Capture the cell that displays the provided text and extract its (X, Y) central coordinate. 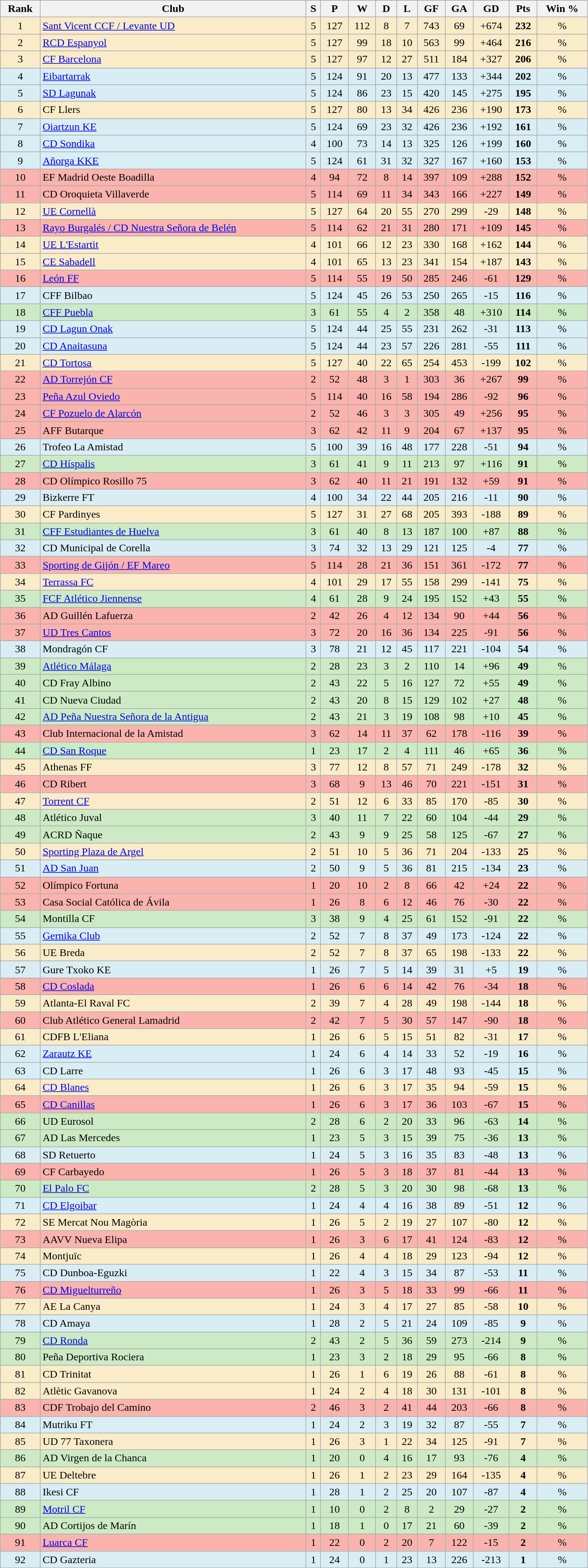
CF Pozuelo de Alarcón (174, 413)
+199 (491, 143)
+192 (491, 127)
-68 (491, 1189)
254 (431, 363)
123 (460, 1256)
305 (431, 413)
148 (523, 211)
Pts (523, 9)
206 (523, 59)
397 (431, 177)
262 (460, 329)
273 (460, 1340)
92 (20, 1559)
108 (431, 716)
CD Amaya (174, 1324)
-45 (491, 1071)
Luarca CF (174, 1542)
UE Breda (174, 952)
CF Barcelona (174, 59)
CD Lagun Onak (174, 329)
UD 77 Taxonera (174, 1441)
-90 (491, 1020)
-76 (491, 1458)
UE Cornellà (174, 211)
-92 (491, 396)
+55 (491, 683)
Eibartarrak (174, 76)
Ikesi CF (174, 1492)
203 (460, 1408)
-4 (491, 548)
CFF Estudiantes de Huelva (174, 531)
AD Virgen de la Chanca (174, 1458)
-101 (491, 1391)
225 (460, 632)
+160 (491, 160)
-48 (491, 1155)
126 (460, 143)
-178 (491, 767)
285 (431, 279)
CD Blanes (174, 1088)
393 (460, 515)
Casa Social Católica de Ávila (174, 902)
CD Dunboa-Eguzki (174, 1273)
+310 (491, 312)
-124 (491, 936)
477 (431, 76)
+43 (491, 599)
-19 (491, 1054)
147 (460, 1020)
-80 (491, 1222)
+187 (491, 262)
178 (460, 733)
EF Madrid Oeste Boadilla (174, 177)
167 (460, 160)
327 (431, 160)
CD Sondika (174, 143)
CD Gazteria (174, 1559)
L (407, 9)
CD Híspalis (174, 464)
Montilla CF (174, 919)
104 (460, 818)
-94 (491, 1256)
CDF Trobajo del Camino (174, 1408)
+65 (491, 751)
+190 (491, 110)
CD Trinitat (174, 1374)
170 (460, 801)
+275 (491, 93)
-87 (491, 1492)
AE La Canya (174, 1307)
Club Atlético General Lamadrid (174, 1020)
AD Torrejón CF (174, 379)
153 (523, 160)
194 (431, 396)
-27 (491, 1509)
Trofeo La Amistad (174, 447)
Mondragón CF (174, 649)
AD Las Mercedes (174, 1138)
UE L'Estartit (174, 245)
168 (460, 245)
-104 (491, 649)
453 (460, 363)
AD Guillén Lafuerza (174, 616)
213 (431, 464)
CD Nueva Ciudad (174, 700)
SE Mercat Nou Magòria (174, 1222)
160 (523, 143)
-36 (491, 1138)
303 (431, 379)
Peña Deportiva Rociera (174, 1357)
-29 (491, 211)
FCF Atlético Jiennense (174, 599)
CD Larre (174, 1071)
Athenas FF (174, 767)
+674 (491, 26)
330 (431, 245)
164 (460, 1475)
232 (523, 26)
Club (174, 9)
84 (20, 1425)
ACRD Ñaque (174, 835)
Gernika Club (174, 936)
Sporting de Gijón / EF Mareo (174, 565)
UE Deltebre (174, 1475)
+24 (491, 885)
Mutriku FT (174, 1425)
Atlètic Gavanova (174, 1391)
131 (460, 1391)
CD San Roque (174, 751)
+116 (491, 464)
CE Sabadell (174, 262)
CDFB L'Eliana (174, 1037)
-188 (491, 515)
Club Internacional de la Amistad (174, 733)
361 (460, 565)
133 (460, 76)
Motril CF (174, 1509)
León FF (174, 279)
CD Ribert (174, 784)
CD Oroquieta Villaverde (174, 194)
-39 (491, 1525)
161 (523, 127)
-134 (491, 868)
144 (523, 245)
-58 (491, 1307)
-172 (491, 565)
AD Cortijos de Marín (174, 1525)
Olímpico Fortuna (174, 885)
+344 (491, 76)
112 (362, 26)
CD Olímpico Rosillo 75 (174, 480)
-214 (491, 1340)
-30 (491, 902)
286 (460, 396)
158 (431, 582)
Atlético Juval (174, 818)
+137 (491, 430)
511 (431, 59)
-34 (491, 986)
-83 (491, 1239)
Atlanta-El Raval FC (174, 1003)
250 (431, 295)
+256 (491, 413)
191 (431, 480)
-63 (491, 1121)
215 (460, 868)
+327 (491, 59)
116 (523, 295)
CD Elgoibar (174, 1205)
184 (460, 59)
Sporting Plaza de Argel (174, 852)
CF Llers (174, 110)
Bizkerre FT (174, 498)
GA (460, 9)
151 (431, 565)
280 (431, 228)
Win % (562, 9)
270 (431, 211)
Rank (20, 9)
-199 (491, 363)
358 (431, 312)
Gure Txoko KE (174, 969)
103 (460, 1104)
CD Coslada (174, 986)
231 (431, 329)
UD Tres Cantos (174, 632)
+288 (491, 177)
CFF Puebla (174, 312)
CD Canillas (174, 1104)
+10 (491, 716)
-53 (491, 1273)
117 (431, 649)
166 (460, 194)
GD (491, 9)
143 (523, 262)
Zarautz KE (174, 1054)
SD Lagunak (174, 93)
GF (431, 9)
+464 (491, 43)
265 (460, 295)
Torrent CF (174, 801)
-135 (491, 1475)
63 (20, 1071)
Añorga KKE (174, 160)
Terrassa FC (174, 582)
AD Peña Nuestra Señora de la Antigua (174, 716)
+162 (491, 245)
CD Miguelturreño (174, 1290)
S (313, 9)
325 (431, 143)
187 (431, 531)
CF Carbayedo (174, 1172)
121 (431, 548)
+5 (491, 969)
202 (523, 76)
AAVV Nueva Elipa (174, 1239)
341 (431, 262)
+227 (491, 194)
+109 (491, 228)
Oiartzun KE (174, 127)
743 (431, 26)
CD Anaitasuna (174, 346)
P (335, 9)
177 (431, 447)
-141 (491, 582)
281 (460, 346)
SD Retuerto (174, 1155)
RCD Espanyol (174, 43)
W (362, 9)
Sant Vicent CCF / Levante UD (174, 26)
AFF Butarque (174, 430)
122 (460, 1542)
47 (20, 801)
Rayo Burgalés / CD Nuestra Señora de Belén (174, 228)
171 (460, 228)
UD Eurosol (174, 1121)
79 (20, 1340)
132 (460, 480)
343 (431, 194)
El Palo FC (174, 1189)
-144 (491, 1003)
246 (460, 279)
149 (523, 194)
AD San Juan (174, 868)
D (386, 9)
Montjuïc (174, 1256)
Peña Azul Oviedo (174, 396)
113 (523, 329)
CF Pardinyes (174, 515)
110 (431, 666)
CD Fray Albino (174, 683)
249 (460, 767)
-116 (491, 733)
+267 (491, 379)
-59 (491, 1088)
+96 (491, 666)
+27 (491, 700)
420 (431, 93)
CD Municipal de Corella (174, 548)
+59 (491, 480)
-11 (491, 498)
CD Tortosa (174, 363)
-213 (491, 1559)
CD Ronda (174, 1340)
Atlético Málaga (174, 666)
CFF Bilbao (174, 295)
563 (431, 43)
228 (460, 447)
-151 (491, 784)
+44 (491, 616)
154 (460, 262)
+87 (491, 531)
